Provide the (X, Y) coordinate of the cell's center where the given text is located.  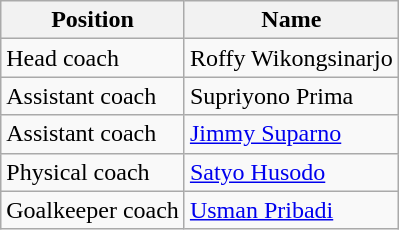
Supriyono Prima (291, 96)
Position (93, 20)
Satyo Husodo (291, 172)
Physical coach (93, 172)
Roffy Wikongsinarjo (291, 58)
Jimmy Suparno (291, 134)
Usman Pribadi (291, 210)
Head coach (93, 58)
Goalkeeper coach (93, 210)
Name (291, 20)
